Return the (X, Y) coordinate for the center point of the cell that contains the specified text.  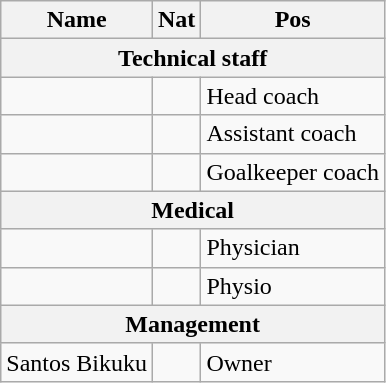
Technical staff (193, 58)
Owner (293, 362)
Pos (293, 20)
Physician (293, 248)
Medical (193, 210)
Name (77, 20)
Management (193, 324)
Santos Bikuku (77, 362)
Nat (177, 20)
Head coach (293, 96)
Assistant coach (293, 134)
Goalkeeper coach (293, 172)
Physio (293, 286)
